Identify which cell holds the provided text, then report its [X, Y] central coordinate. 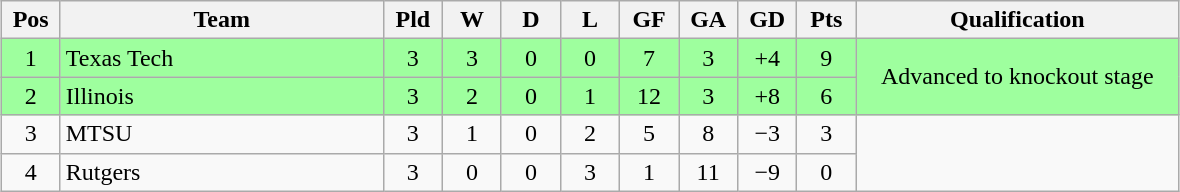
D [530, 20]
9 [826, 58]
Pld [412, 20]
MTSU [222, 134]
W [472, 20]
8 [708, 134]
GF [650, 20]
L [590, 20]
Illinois [222, 96]
Qualification [1018, 20]
Advanced to knockout stage [1018, 77]
Texas Tech [222, 58]
6 [826, 96]
Pos [30, 20]
7 [650, 58]
5 [650, 134]
GD [768, 20]
+8 [768, 96]
11 [708, 172]
−9 [768, 172]
12 [650, 96]
Rutgers [222, 172]
Pts [826, 20]
+4 [768, 58]
GA [708, 20]
−3 [768, 134]
Team [222, 20]
4 [30, 172]
